From the cell containing the given text, extract its center point as [x, y] coordinate. 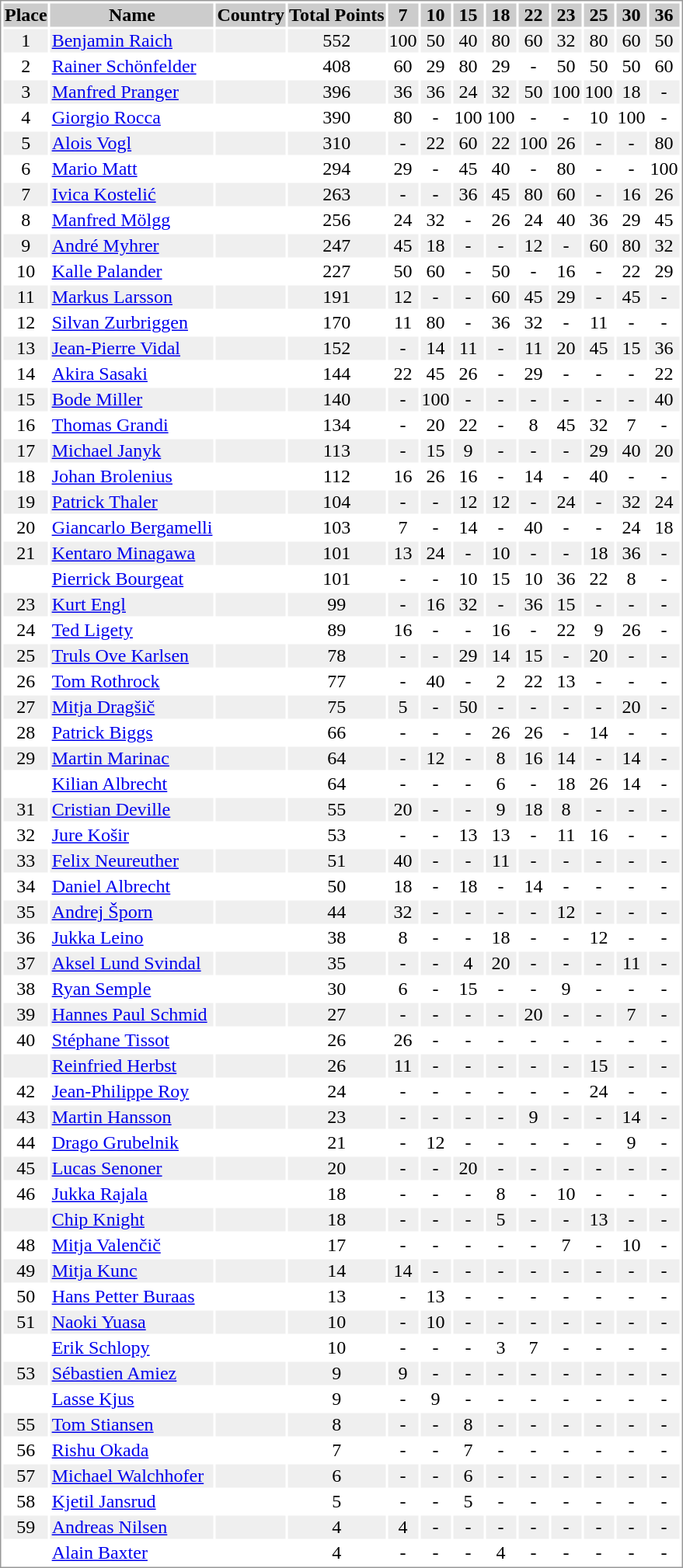
37 [26, 964]
Country [251, 15]
Name [132, 15]
113 [337, 451]
552 [337, 41]
Chip Knight [132, 1220]
Akira Sasaki [132, 374]
Reinfried Herbst [132, 1066]
227 [337, 271]
42 [26, 1091]
Giancarlo Bergamelli [132, 527]
140 [337, 400]
Ivica Kostelić [132, 195]
Kjetil Jansrud [132, 1501]
Hannes Paul Schmid [132, 1015]
Manfred Pranger [132, 92]
Sébastien Amiez [132, 1374]
99 [337, 605]
Alain Baxter [132, 1552]
112 [337, 476]
Ryan Semple [132, 989]
104 [337, 502]
Kentaro Minagawa [132, 554]
144 [337, 374]
Alois Vogl [132, 144]
390 [337, 117]
Mitja Valenčič [132, 1245]
39 [26, 1015]
247 [337, 246]
31 [26, 810]
Martin Hansson [132, 1118]
78 [337, 656]
48 [26, 1245]
263 [337, 195]
57 [26, 1476]
Ted Ligety [132, 630]
Mitja Kunc [132, 1271]
Jukka Leino [132, 937]
Andrej Šporn [132, 913]
Lucas Senoner [132, 1169]
Martin Marinac [132, 759]
Benjamin Raich [132, 41]
Andreas Nilsen [132, 1528]
Stéphane Tissot [132, 1040]
Felix Neureuther [132, 861]
Jukka Rajala [132, 1194]
Erik Schlopy [132, 1347]
Mitja Dragšič [132, 708]
Thomas Grandi [132, 425]
Silvan Zurbriggen [132, 322]
77 [337, 681]
1 [26, 41]
Kilian Albrecht [132, 784]
Jean-Philippe Roy [132, 1091]
Aksel Lund Svindal [132, 964]
Tom Rothrock [132, 681]
58 [26, 1501]
396 [337, 92]
Hans Petter Buraas [132, 1296]
Pierrick Bourgeat [132, 579]
Daniel Albrecht [132, 886]
Michael Janyk [132, 451]
43 [26, 1118]
Bode Miller [132, 400]
Lasse Kjus [132, 1399]
310 [337, 144]
Kurt Engl [132, 605]
191 [337, 297]
Jean-Pierre Vidal [132, 349]
134 [337, 425]
46 [26, 1194]
Giorgio Rocca [132, 117]
33 [26, 861]
Patrick Biggs [132, 732]
Drago Grubelnik [132, 1142]
Markus Larsson [132, 297]
André Myhrer [132, 246]
28 [26, 732]
Kalle Palander [132, 271]
89 [337, 630]
Naoki Yuasa [132, 1323]
Rishu Okada [132, 1450]
Cristian Deville [132, 810]
75 [337, 708]
19 [26, 502]
Patrick Thaler [132, 502]
Johan Brolenius [132, 476]
Michael Walchhofer [132, 1476]
34 [26, 886]
170 [337, 322]
Tom Stiansen [132, 1425]
Total Points [337, 15]
49 [26, 1271]
Jure Košir [132, 835]
103 [337, 527]
66 [337, 732]
59 [26, 1528]
152 [337, 349]
Truls Ove Karlsen [132, 656]
56 [26, 1450]
Mario Matt [132, 169]
Place [26, 15]
Rainer Schönfelder [132, 66]
408 [337, 66]
Manfred Mölgg [132, 220]
294 [337, 169]
256 [337, 220]
